Pinpoint the cell where the given text exists, returning its (x, y) midpoint coordinate. 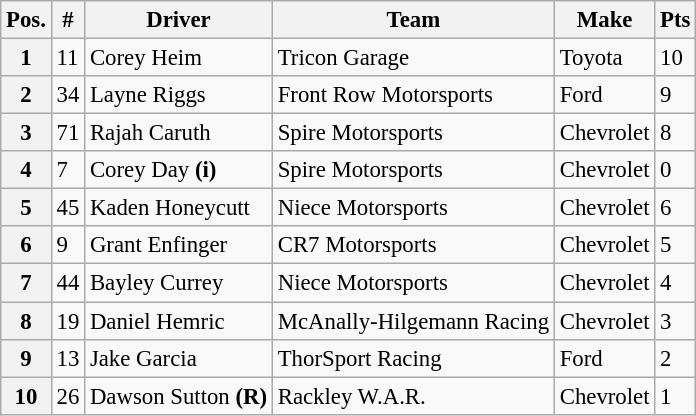
11 (68, 58)
CR7 Motorsports (413, 245)
McAnally-Hilgemann Racing (413, 321)
Pts (676, 20)
Grant Enfinger (179, 245)
13 (68, 358)
0 (676, 170)
Corey Heim (179, 58)
Make (604, 20)
19 (68, 321)
Layne Riggs (179, 95)
Rajah Caruth (179, 133)
Dawson Sutton (R) (179, 396)
44 (68, 283)
Driver (179, 20)
71 (68, 133)
Rackley W.A.R. (413, 396)
Pos. (26, 20)
26 (68, 396)
# (68, 20)
45 (68, 208)
Toyota (604, 58)
Corey Day (i) (179, 170)
Jake Garcia (179, 358)
Kaden Honeycutt (179, 208)
Tricon Garage (413, 58)
Bayley Currey (179, 283)
Daniel Hemric (179, 321)
Front Row Motorsports (413, 95)
ThorSport Racing (413, 358)
Team (413, 20)
34 (68, 95)
